Output the [X, Y] coordinate of the center of the cell containing the given text.  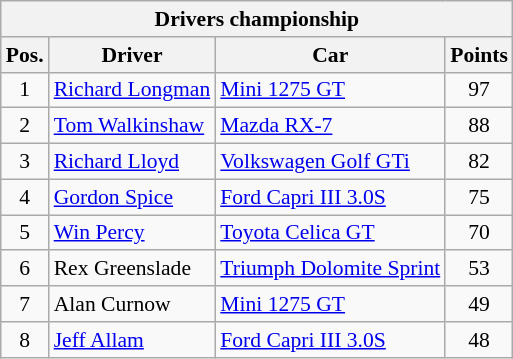
48 [479, 340]
Jeff Allam [132, 340]
5 [25, 233]
Drivers championship [257, 19]
Driver [132, 55]
49 [479, 304]
3 [25, 162]
Win Percy [132, 233]
8 [25, 340]
Tom Walkinshaw [132, 126]
Points [479, 55]
Mazda RX-7 [330, 126]
88 [479, 126]
7 [25, 304]
53 [479, 269]
Richard Longman [132, 90]
Gordon Spice [132, 197]
Toyota Celica GT [330, 233]
Car [330, 55]
82 [479, 162]
2 [25, 126]
70 [479, 233]
Rex Greenslade [132, 269]
1 [25, 90]
4 [25, 197]
75 [479, 197]
Richard Lloyd [132, 162]
Pos. [25, 55]
Triumph Dolomite Sprint [330, 269]
Volkswagen Golf GTi [330, 162]
6 [25, 269]
97 [479, 90]
Alan Curnow [132, 304]
